From the cell containing the given text, extract its center point as [x, y] coordinate. 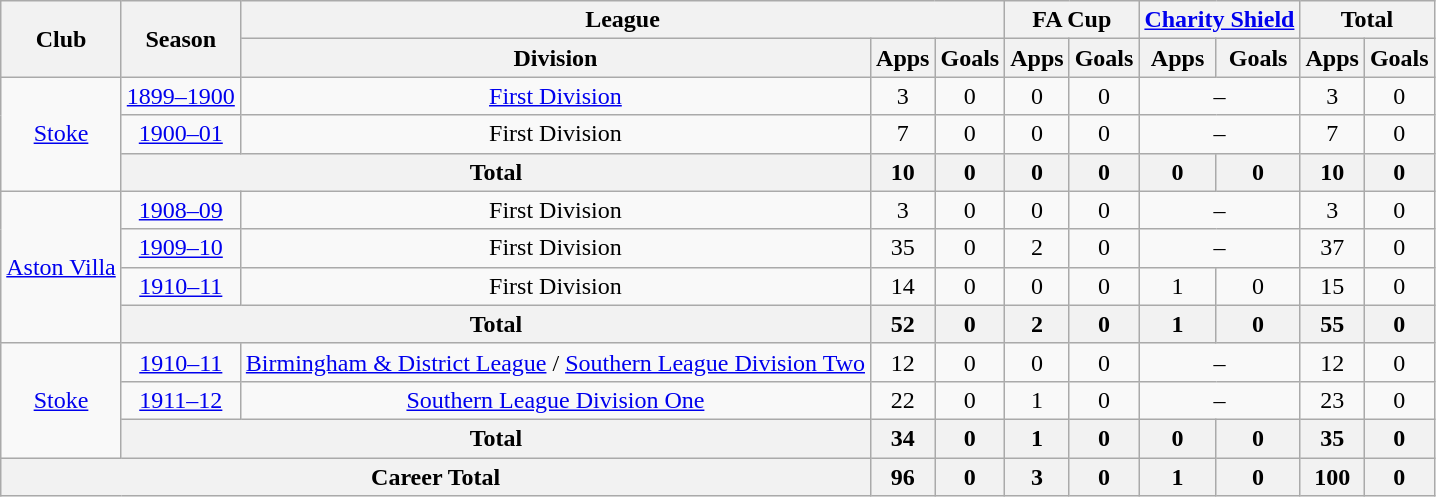
100 [1332, 477]
Division [555, 58]
1909–10 [180, 248]
1911–12 [180, 400]
1899–1900 [180, 96]
League [622, 20]
FA Cup [1072, 20]
52 [903, 324]
Career Total [436, 477]
37 [1332, 248]
1908–09 [180, 210]
Aston Villa [62, 267]
34 [903, 438]
Birmingham & District League / Southern League Division Two [555, 362]
55 [1332, 324]
Club [62, 39]
14 [903, 286]
Charity Shield [1220, 20]
15 [1332, 286]
22 [903, 400]
Southern League Division One [555, 400]
23 [1332, 400]
Season [180, 39]
96 [903, 477]
1900–01 [180, 134]
